Extract the [x, y] coordinate from the center of the cell holding the provided text.  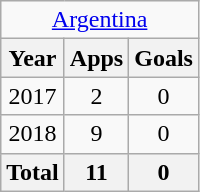
Apps [96, 58]
2 [96, 96]
11 [96, 172]
Goals [164, 58]
Year [33, 58]
9 [96, 134]
2018 [33, 134]
2017 [33, 96]
Total [33, 172]
Argentina [100, 20]
